Scan for the cell matching the given text and deliver its [x, y] coordinate at center. 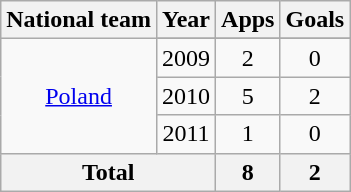
2011 [186, 134]
Goals [315, 20]
Year [186, 20]
5 [248, 96]
2010 [186, 96]
1 [248, 134]
National team [79, 20]
2009 [186, 58]
Poland [79, 96]
Total [108, 172]
Apps [248, 20]
8 [248, 172]
